Pinpoint the cell where the given text exists, returning its [X, Y] midpoint coordinate. 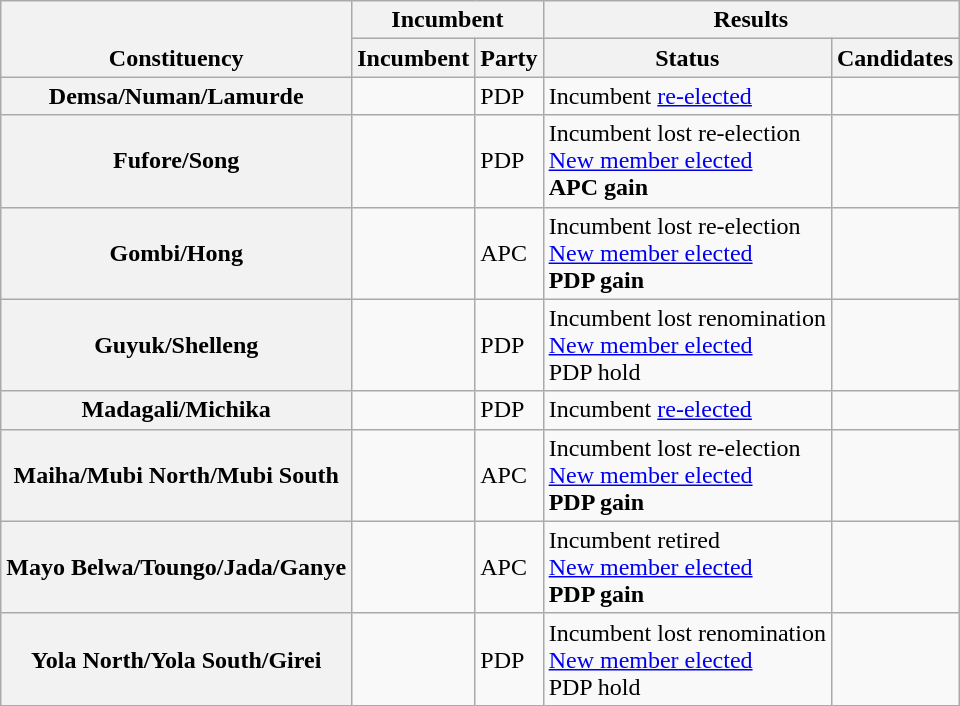
Fufore/Song [176, 161]
Mayo Belwa/Toungo/Jada/Ganye [176, 567]
Gombi/Hong [176, 253]
Guyuk/Shelleng [176, 345]
Results [750, 20]
Incumbent lost re-electionNew member electedAPC gain [687, 161]
Constituency [176, 39]
Candidates [894, 58]
Demsa/Numan/Lamurde [176, 96]
Maiha/Mubi North/Mubi South [176, 475]
Party [509, 58]
Status [687, 58]
Incumbent retiredNew member electedPDP gain [687, 567]
Yola North/Yola South/Girei [176, 659]
Madagali/Michika [176, 410]
